Output the (X, Y) coordinate of the center of the cell containing the given text.  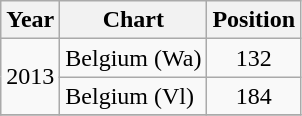
Belgium (Wa) (134, 58)
Position (254, 20)
Year (30, 20)
Belgium (Vl) (134, 96)
184 (254, 96)
Chart (134, 20)
132 (254, 58)
2013 (30, 77)
